Return the [x, y] coordinate for the center point of the cell that contains the specified text.  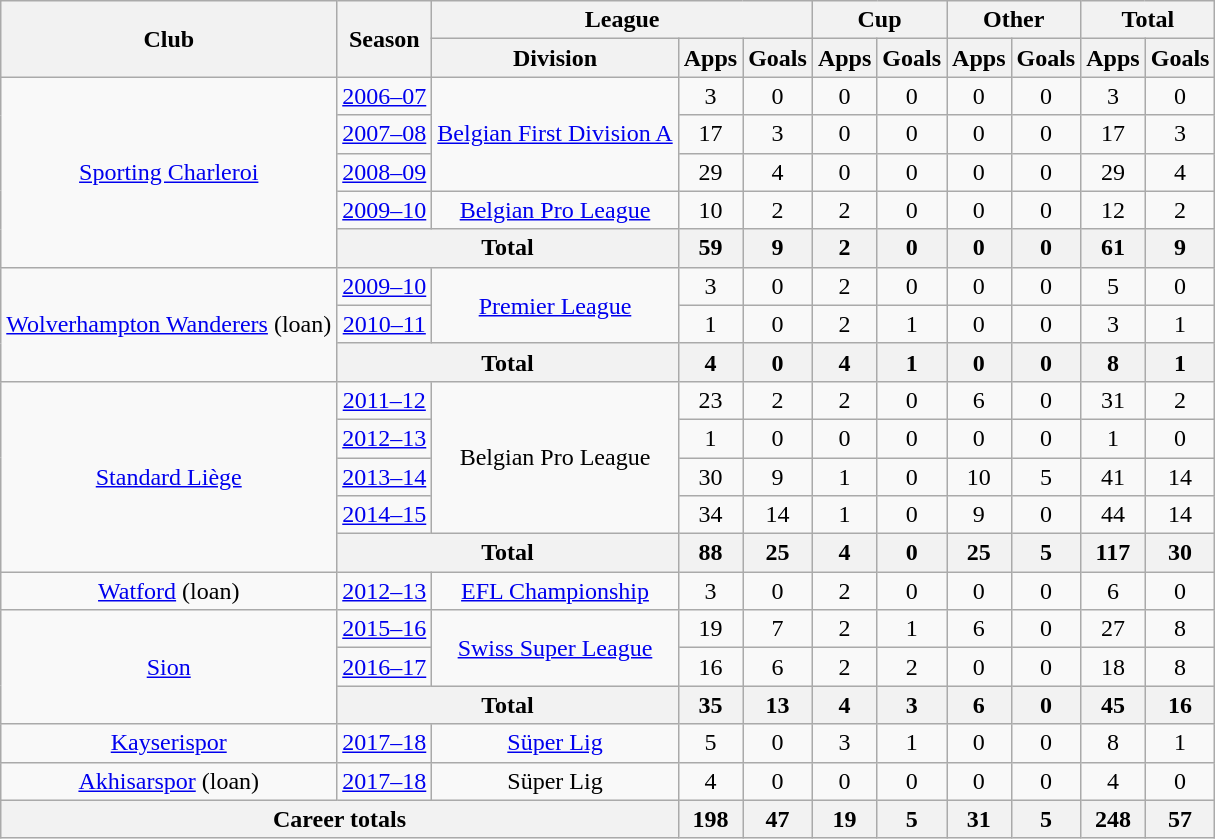
2010–11 [384, 324]
2006–07 [384, 96]
Sion [169, 667]
League [622, 20]
2007–08 [384, 134]
Swiss Super League [555, 648]
Akhisarspor (loan) [169, 781]
Cup [879, 20]
13 [778, 705]
23 [710, 400]
34 [710, 515]
59 [710, 248]
248 [1113, 819]
Other [1014, 20]
2016–17 [384, 667]
2014–15 [384, 515]
Club [169, 39]
Premier League [555, 305]
57 [1180, 819]
2015–16 [384, 629]
12 [1113, 210]
18 [1113, 667]
Wolverhampton Wanderers (loan) [169, 324]
27 [1113, 629]
Watford (loan) [169, 591]
45 [1113, 705]
2011–12 [384, 400]
44 [1113, 515]
198 [710, 819]
Standard Liège [169, 476]
Season [384, 39]
2008–09 [384, 172]
117 [1113, 553]
Sporting Charleroi [169, 172]
7 [778, 629]
88 [710, 553]
Kayserispor [169, 743]
Career totals [340, 819]
41 [1113, 477]
Division [555, 58]
47 [778, 819]
35 [710, 705]
2013–14 [384, 477]
61 [1113, 248]
Belgian First Division A [555, 134]
EFL Championship [555, 591]
